Return the [x, y] coordinate for the center point of the cell that contains the specified text.  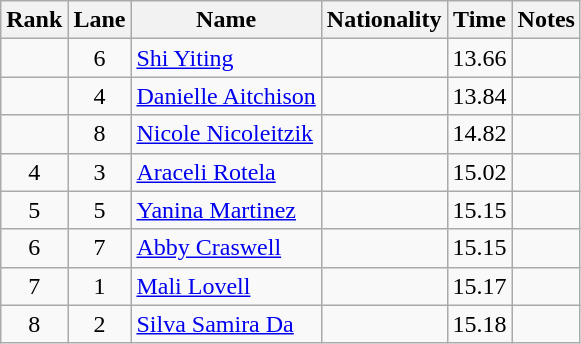
13.66 [480, 58]
Name [226, 20]
Danielle Aitchison [226, 96]
13.84 [480, 96]
Mali Lovell [226, 286]
15.18 [480, 324]
Time [480, 20]
Araceli Rotela [226, 172]
Notes [546, 20]
15.17 [480, 286]
Nicole Nicoleitzik [226, 134]
15.02 [480, 172]
Shi Yiting [226, 58]
2 [100, 324]
Yanina Martinez [226, 210]
Lane [100, 20]
Abby Craswell [226, 248]
1 [100, 286]
14.82 [480, 134]
Nationality [384, 20]
Silva Samira Da [226, 324]
3 [100, 172]
Rank [34, 20]
